Detect which cell encompasses the target text, then output its (X, Y) center coordinate. 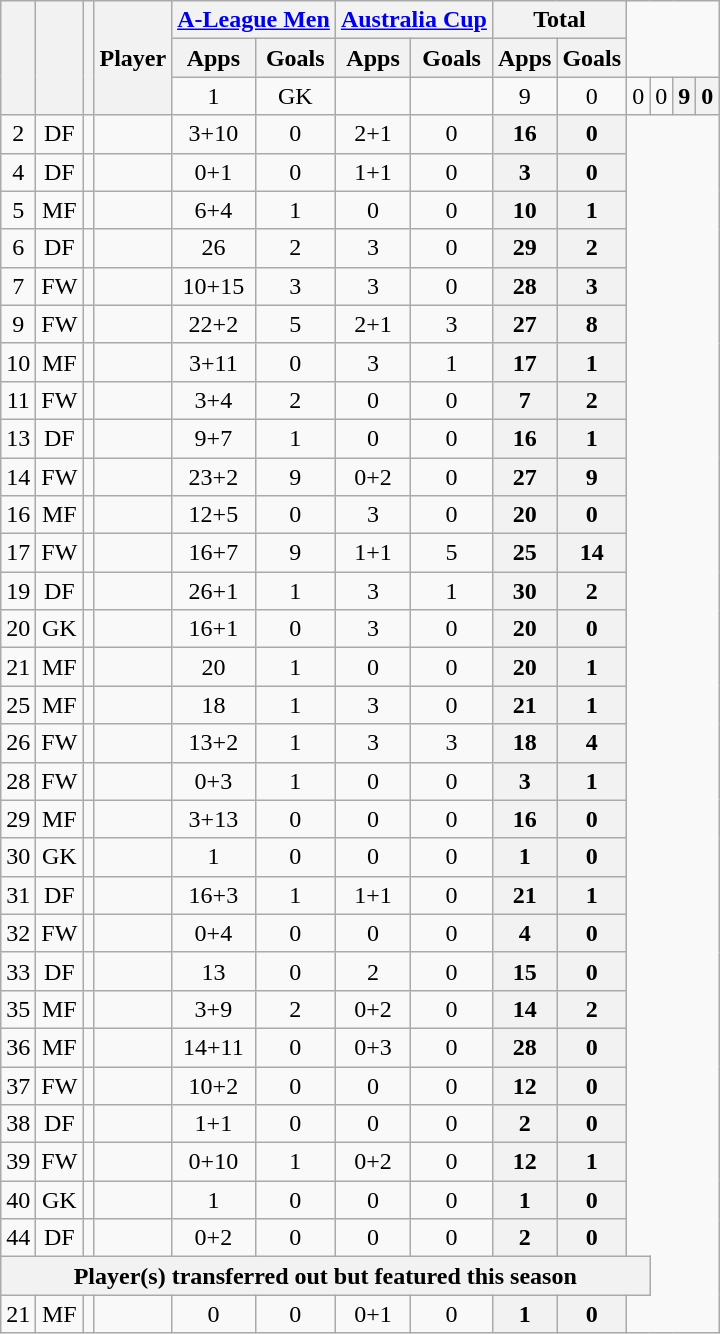
31 (18, 895)
35 (18, 1009)
3+13 (214, 819)
Total (559, 20)
16+1 (214, 629)
3+9 (214, 1009)
40 (18, 1200)
6 (18, 248)
22+2 (214, 324)
44 (18, 1238)
10+2 (214, 1085)
Player (133, 58)
19 (18, 591)
14+11 (214, 1047)
16+3 (214, 895)
0+4 (214, 933)
33 (18, 971)
12+5 (214, 515)
0+10 (214, 1162)
37 (18, 1085)
10+15 (214, 286)
6+4 (214, 210)
23+2 (214, 477)
32 (18, 933)
38 (18, 1124)
3+10 (214, 134)
3+4 (214, 400)
36 (18, 1047)
8 (592, 324)
9+7 (214, 438)
39 (18, 1162)
3+11 (214, 362)
26+1 (214, 591)
13+2 (214, 743)
15 (524, 971)
Player(s) transferred out but featured this season (326, 1276)
Australia Cup (414, 20)
A-League Men (254, 20)
11 (18, 400)
16+7 (214, 553)
